Output the (x, y) coordinate of the center of the cell containing the given text.  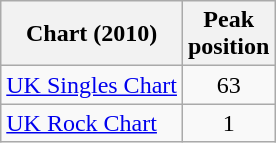
Chart (2010) (92, 34)
UK Rock Chart (92, 123)
Peakposition (228, 34)
UK Singles Chart (92, 85)
63 (228, 85)
1 (228, 123)
